Capture the cell that displays the provided text and extract its [X, Y] central coordinate. 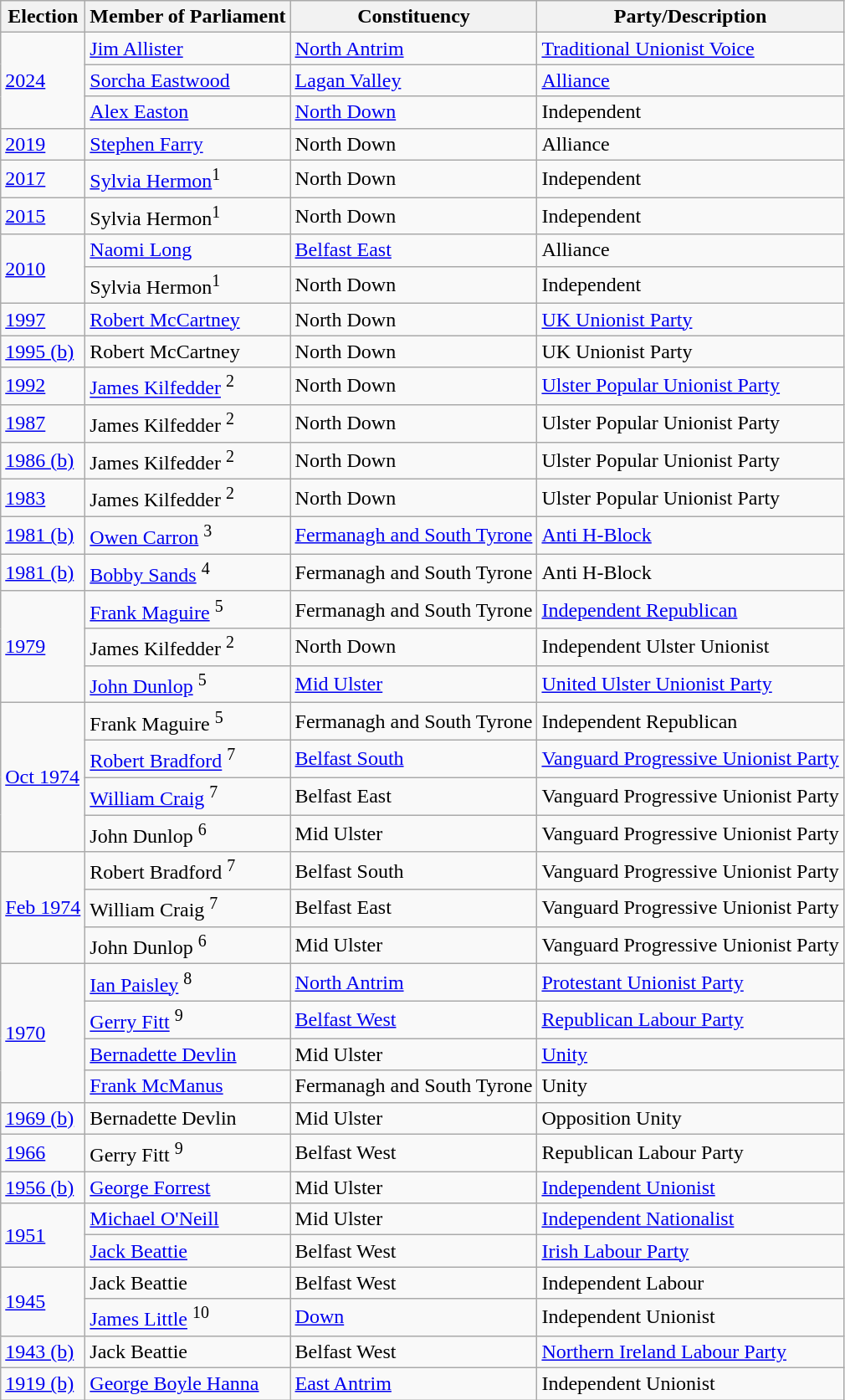
1983 [44, 499]
1956 (b) [44, 1187]
Northern Ireland Labour Party [690, 1351]
Irish Labour Party [690, 1251]
Lagan Valley [413, 80]
Bobby Sands 4 [187, 572]
Independent Nationalist [690, 1219]
Election [44, 17]
2010 [44, 269]
1995 (b) [44, 351]
United Ulster Unionist Party [690, 685]
1969 (b) [44, 1118]
East Antrim [413, 1384]
George Forrest [187, 1187]
2019 [44, 144]
Owen Carron 3 [187, 536]
1951 [44, 1235]
Jim Allister [187, 49]
Sorcha Eastwood [187, 80]
Naomi Long [187, 250]
Oct 1974 [44, 777]
1979 [44, 647]
John Dunlop 5 [187, 685]
Opposition Unity [690, 1118]
1919 (b) [44, 1384]
1966 [44, 1153]
Ian Paisley 8 [187, 982]
Frank McManus [187, 1086]
Independent Ulster Unionist [690, 648]
Constituency [413, 17]
1986 (b) [44, 460]
1943 (b) [44, 1351]
1945 [44, 1302]
James Little 10 [187, 1317]
2017 [44, 179]
1992 [44, 387]
George Boyle Hanna [187, 1384]
Down [413, 1317]
Member of Parliament [187, 17]
Michael O'Neill [187, 1219]
Feb 1974 [44, 908]
2024 [44, 80]
Party/Description [690, 17]
1987 [44, 423]
Protestant Unionist Party [690, 982]
Alex Easton [187, 112]
Independent Labour [690, 1283]
1997 [44, 320]
2015 [44, 216]
Traditional Unionist Voice [690, 49]
Stephen Farry [187, 144]
1970 [44, 1033]
